Return the (x, y) coordinate for the center point of the cell that contains the specified text.  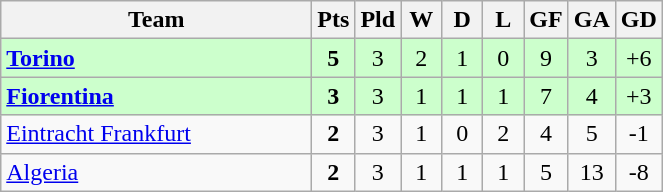
-8 (638, 172)
Fiorentina (156, 96)
Eintracht Frankfurt (156, 134)
Team (156, 20)
Pts (334, 20)
9 (546, 58)
W (422, 20)
+6 (638, 58)
Pld (378, 20)
GA (592, 20)
Algeria (156, 172)
7 (546, 96)
GF (546, 20)
-1 (638, 134)
Torino (156, 58)
+3 (638, 96)
D (462, 20)
13 (592, 172)
GD (638, 20)
L (504, 20)
